Determine the (X, Y) coordinate at the center of the cell enclosing the given text.  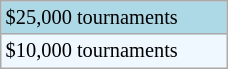
$25,000 tournaments (114, 17)
$10,000 tournaments (114, 51)
